For the text-containing cell, return its midpoint in (X, Y) coordinate format. 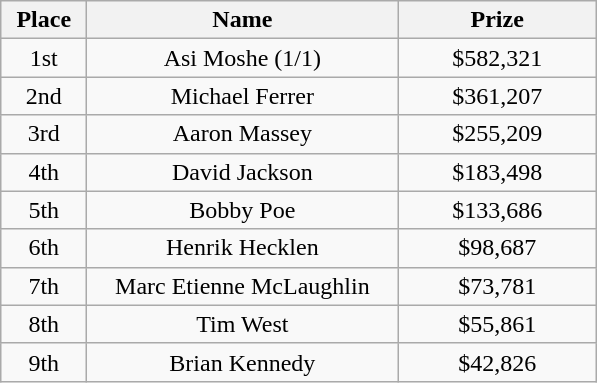
1st (44, 58)
Marc Etienne McLaughlin (242, 286)
2nd (44, 96)
3rd (44, 134)
$133,686 (498, 210)
Bobby Poe (242, 210)
$255,209 (498, 134)
8th (44, 324)
$582,321 (498, 58)
David Jackson (242, 172)
Asi Moshe (1/1) (242, 58)
4th (44, 172)
5th (44, 210)
$55,861 (498, 324)
Tim West (242, 324)
Henrik Hecklen (242, 248)
Aaron Massey (242, 134)
$98,687 (498, 248)
Place (44, 20)
Name (242, 20)
9th (44, 362)
$73,781 (498, 286)
$183,498 (498, 172)
Michael Ferrer (242, 96)
Brian Kennedy (242, 362)
Prize (498, 20)
$361,207 (498, 96)
$42,826 (498, 362)
7th (44, 286)
6th (44, 248)
